Find where the given text appears and provide that cell's center as [x, y] coordinate. 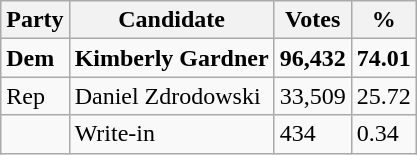
434 [312, 134]
Dem [35, 58]
Votes [312, 20]
Rep [35, 96]
% [384, 20]
Candidate [172, 20]
96,432 [312, 58]
25.72 [384, 96]
Kimberly Gardner [172, 58]
33,509 [312, 96]
Party [35, 20]
0.34 [384, 134]
Daniel Zdrodowski [172, 96]
74.01 [384, 58]
Write-in [172, 134]
